Detect which cell encompasses the target text, then output its [X, Y] center coordinate. 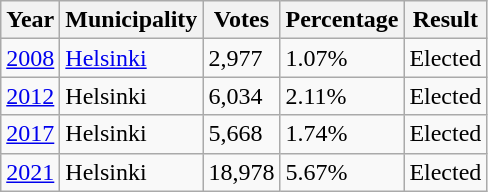
2021 [30, 172]
5.67% [342, 172]
5,668 [242, 134]
1.07% [342, 58]
2017 [30, 134]
2,977 [242, 58]
Municipality [132, 20]
2012 [30, 96]
18,978 [242, 172]
2008 [30, 58]
1.74% [342, 134]
Percentage [342, 20]
Year [30, 20]
2.11% [342, 96]
Result [446, 20]
6,034 [242, 96]
Votes [242, 20]
